Output the [x, y] coordinate of the center of the cell containing the given text.  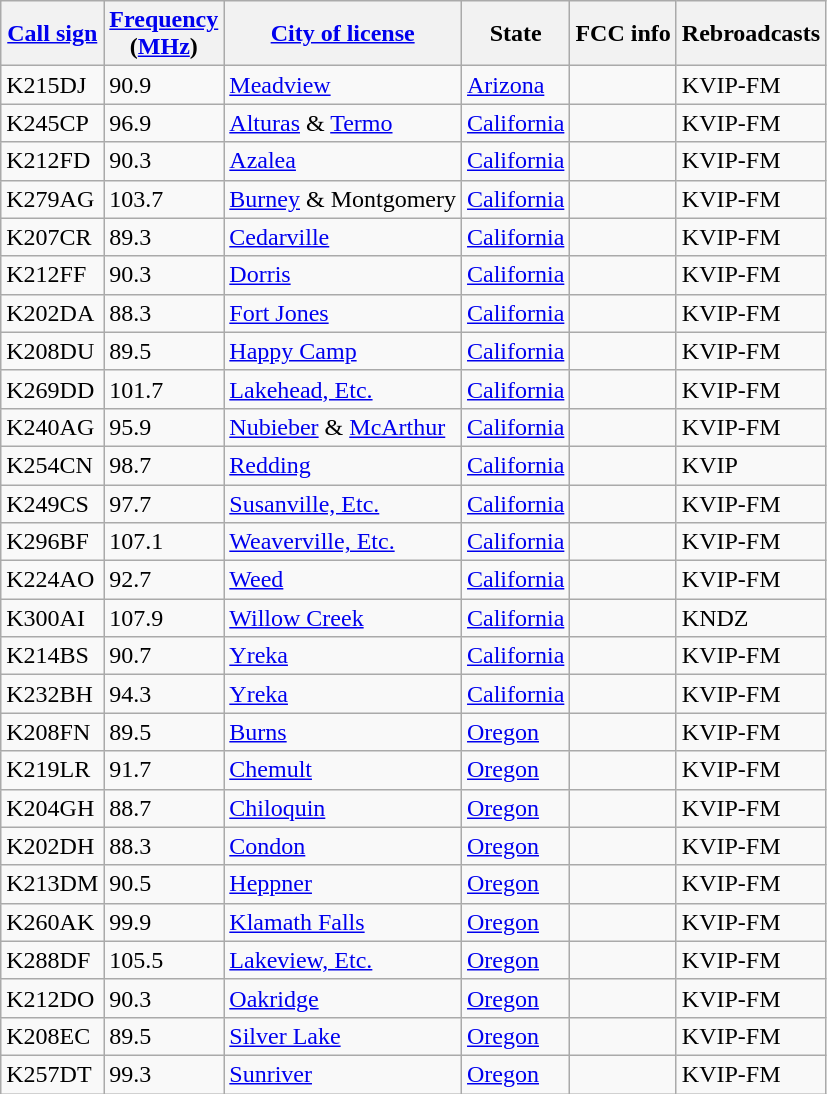
Lakeview, Etc. [343, 960]
K204GH [52, 808]
K214BS [52, 656]
K208DU [52, 351]
K208FN [52, 732]
107.9 [164, 618]
88.7 [164, 808]
94.3 [164, 694]
K202DA [52, 313]
101.7 [164, 389]
K245CP [52, 123]
Silver Lake [343, 1036]
Willow Creek [343, 618]
90.9 [164, 85]
Chemult [343, 770]
Happy Camp [343, 351]
103.7 [164, 199]
Sunriver [343, 1074]
Heppner [343, 884]
K279AG [52, 199]
FCC info [623, 34]
Call sign [52, 34]
Lakehead, Etc. [343, 389]
96.9 [164, 123]
Susanville, Etc. [343, 503]
K212DO [52, 998]
Dorris [343, 275]
K213DM [52, 884]
K254CN [52, 465]
Nubieber & McArthur [343, 427]
Condon [343, 846]
Redding [343, 465]
89.3 [164, 237]
90.5 [164, 884]
Azalea [343, 161]
K296BF [52, 542]
98.7 [164, 465]
Frequency(MHz) [164, 34]
Cedarville [343, 237]
99.9 [164, 922]
Burney & Montgomery [343, 199]
Weed [343, 580]
K202DH [52, 846]
99.3 [164, 1074]
K215DJ [52, 85]
105.5 [164, 960]
K269DD [52, 389]
Klamath Falls [343, 922]
K224AO [52, 580]
City of license [343, 34]
K212FD [52, 161]
Burns [343, 732]
KVIP [750, 465]
90.7 [164, 656]
K219LR [52, 770]
Chiloquin [343, 808]
K257DT [52, 1074]
K208EC [52, 1036]
Alturas & Termo [343, 123]
107.1 [164, 542]
KNDZ [750, 618]
K288DF [52, 960]
K300AI [52, 618]
K240AG [52, 427]
Fort Jones [343, 313]
Meadview [343, 85]
K232BH [52, 694]
92.7 [164, 580]
Weaverville, Etc. [343, 542]
97.7 [164, 503]
K249CS [52, 503]
Rebroadcasts [750, 34]
K260AK [52, 922]
State [516, 34]
Oakridge [343, 998]
91.7 [164, 770]
Arizona [516, 85]
K212FF [52, 275]
K207CR [52, 237]
95.9 [164, 427]
